Return [X, Y] of the center of cell containing provided text 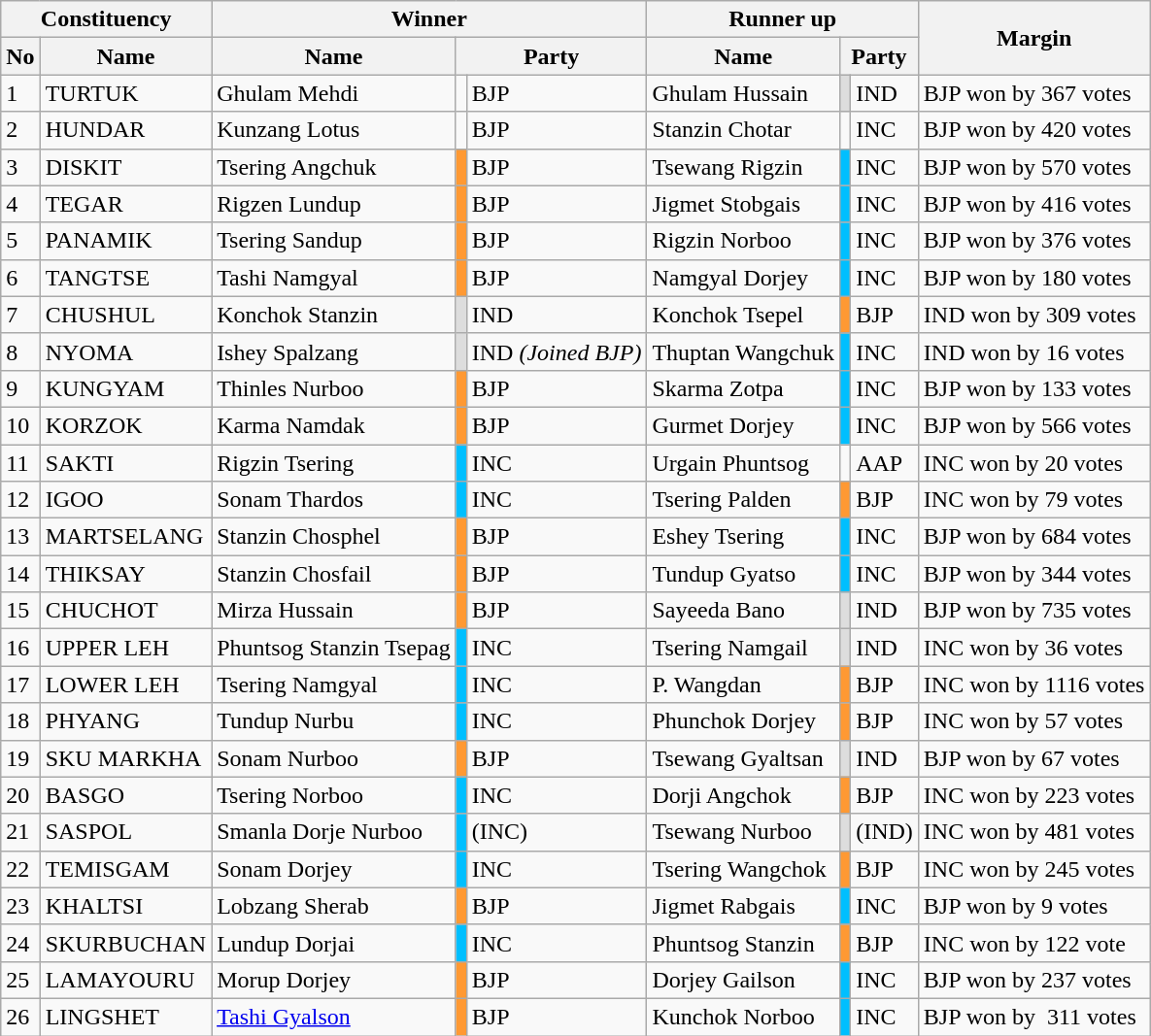
BJP won by 180 votes [1033, 278]
Stanzin Chosphel [334, 537]
BJP won by 367 votes [1033, 93]
INC won by 223 votes [1033, 795]
Phuntsog Stanzin Tsepag [334, 648]
12 [20, 500]
3 [20, 167]
Rigzen Lundup [334, 204]
23 [20, 906]
PHYANG [125, 721]
Gurmet Dorjey [744, 425]
INC won by 20 votes [1033, 463]
KUNGYAM [125, 388]
8 [20, 351]
BJP won by 237 votes [1033, 980]
13 [20, 537]
5 [20, 241]
20 [20, 795]
Jigmet Rabgais [744, 906]
Ghulam Mehdi [334, 93]
TEMISGAM [125, 869]
INC won by 57 votes [1033, 721]
Tsering Sandup [334, 241]
Stanzin Chotar [744, 130]
11 [20, 463]
26 [20, 1017]
BJP won by 67 votes [1033, 758]
Stanzin Chosfail [334, 574]
24 [20, 943]
18 [20, 721]
TEGAR [125, 204]
1 [20, 93]
6 [20, 278]
Eshey Tsering [744, 537]
IND (Joined BJP) [557, 351]
Sayeeda Bano [744, 611]
NYOMA [125, 351]
MARTSELANG [125, 537]
IND won by 16 votes [1033, 351]
Thuptan Wangchuk [744, 351]
LINGSHET [125, 1017]
Urgain Phuntsog [744, 463]
CHUSHUL [125, 315]
DISKIT [125, 167]
Tsering Namgail [744, 648]
Namgyal Dorjey [744, 278]
Smanla Dorje Nurboo [334, 832]
(IND) [885, 832]
TANGTSE [125, 278]
Winner [429, 19]
Tsering Wangchok [744, 869]
Tashi Namgyal [334, 278]
Sonam Nurboo [334, 758]
Dorji Angchok [744, 795]
P. Wangdan [744, 685]
CHUCHOT [125, 611]
Dorjey Gailson [744, 980]
Rigzin Tsering [334, 463]
KHALTSI [125, 906]
AAP [885, 463]
Tundup Nurbu [334, 721]
Rigzin Norboo [744, 241]
IGOO [125, 500]
BASGO [125, 795]
Jigmet Stobgais [744, 204]
INC won by 79 votes [1033, 500]
Tsering Angchuk [334, 167]
INC won by 36 votes [1033, 648]
Lundup Dorjai [334, 943]
SKURBUCHAN [125, 943]
Tsewang Rigzin [744, 167]
Constituency [107, 19]
Sonam Thardos [334, 500]
Lobzang Sherab [334, 906]
BJP won by 566 votes [1033, 425]
BJP won by 735 votes [1033, 611]
INC won by 122 vote [1033, 943]
14 [20, 574]
Tundup Gyatso [744, 574]
BJP won by 376 votes [1033, 241]
9 [20, 388]
Sonam Dorjey [334, 869]
SKU MARKHA [125, 758]
TURTUK [125, 93]
22 [20, 869]
SASPOL [125, 832]
INC won by 245 votes [1033, 869]
Karma Namdak [334, 425]
No [20, 56]
KORZOK [125, 425]
10 [20, 425]
UPPER LEH [125, 648]
Konchok Tsepel [744, 315]
BJP won by 570 votes [1033, 167]
PANAMIK [125, 241]
7 [20, 315]
LAMAYOURU [125, 980]
(INC) [557, 832]
BJP won by 420 votes [1033, 130]
Konchok Stanzin [334, 315]
INC won by 1116 votes [1033, 685]
Tashi Gyalson [334, 1017]
Morup Dorjey [334, 980]
Tsering Palden [744, 500]
BJP won by 416 votes [1033, 204]
IND won by 309 votes [1033, 315]
Runner up [783, 19]
Phuntsog Stanzin [744, 943]
BJP won by 311 votes [1033, 1017]
HUNDAR [125, 130]
15 [20, 611]
21 [20, 832]
Tsering Norboo [334, 795]
25 [20, 980]
19 [20, 758]
Tsewang Gyaltsan [744, 758]
2 [20, 130]
Margin [1033, 38]
Tsewang Nurboo [744, 832]
Kunchok Norboo [744, 1017]
BJP won by 344 votes [1033, 574]
INC won by 481 votes [1033, 832]
BJP won by 9 votes [1033, 906]
BJP won by 133 votes [1033, 388]
SAKTI [125, 463]
BJP won by 684 votes [1033, 537]
Ishey Spalzang [334, 351]
4 [20, 204]
Skarma Zotpa [744, 388]
Thinles Nurboo [334, 388]
LOWER LEH [125, 685]
THIKSAY [125, 574]
16 [20, 648]
Phunchok Dorjey [744, 721]
17 [20, 685]
Kunzang Lotus [334, 130]
Tsering Namgyal [334, 685]
Ghulam Hussain [744, 93]
Mirza Hussain [334, 611]
